Find where the given text appears and provide that cell's center as (X, Y) coordinate. 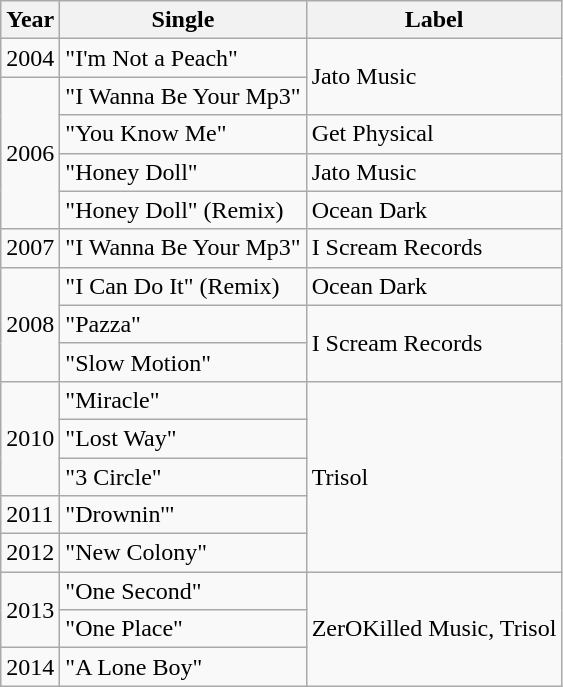
2013 (30, 610)
"Miracle" (183, 400)
Get Physical (434, 134)
"3 Circle" (183, 477)
2012 (30, 553)
"New Colony" (183, 553)
"One Place" (183, 629)
"Lost Way" (183, 438)
"One Second" (183, 591)
"You Know Me" (183, 134)
"Pazza" (183, 324)
"Slow Motion" (183, 362)
Single (183, 20)
Trisol (434, 476)
2004 (30, 58)
2008 (30, 324)
"Drownin'" (183, 515)
"Honey Doll" (183, 172)
"I'm Not a Peach" (183, 58)
2006 (30, 153)
"I Can Do It" (Remix) (183, 286)
Label (434, 20)
2007 (30, 248)
Year (30, 20)
ZerOKilled Music, Trisol (434, 629)
2014 (30, 667)
"Honey Doll" (Remix) (183, 210)
"A Lone Boy" (183, 667)
2010 (30, 438)
2011 (30, 515)
